Output the [X, Y] coordinate of the center of the cell containing the given text.  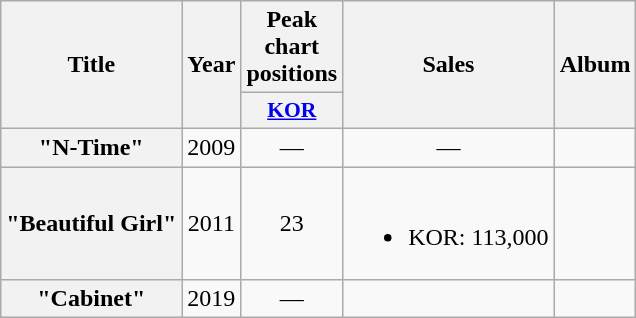
23 [292, 222]
"Cabinet" [92, 299]
2019 [212, 299]
2011 [212, 222]
Sales [449, 65]
Album [595, 65]
Title [92, 65]
KOR: 113,000 [449, 222]
2009 [212, 147]
"N-Time" [92, 147]
"Beautiful Girl" [92, 222]
Peak chart positions [292, 47]
KOR [292, 111]
Year [212, 65]
